Determine the [x, y] coordinate at the center of the cell enclosing the given text.  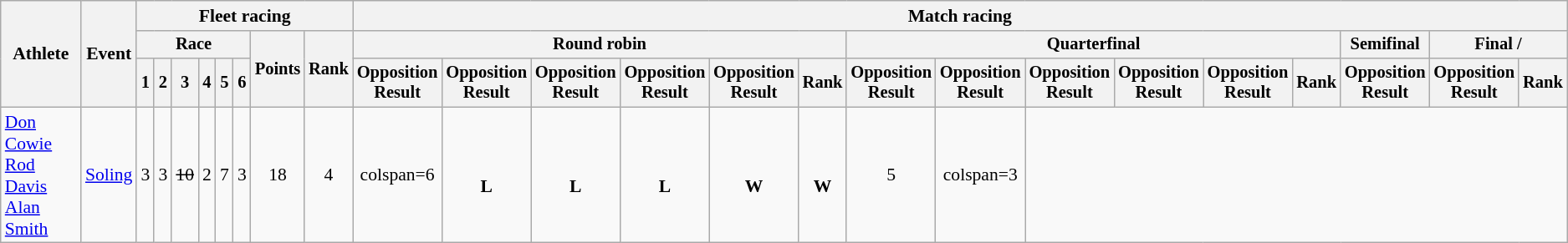
10 [185, 175]
Event [109, 53]
18 [278, 175]
6 [243, 83]
Semifinal [1385, 45]
Points [278, 68]
colspan=3 [980, 175]
Quarterfinal [1094, 45]
colspan=6 [398, 175]
Round robin [600, 45]
1 [146, 83]
7 [224, 175]
Soling [109, 175]
Race [193, 45]
Fleet racing [244, 16]
Match racing [960, 16]
Don CowieRod DavisAlan Smith [41, 175]
Final / [1498, 45]
Athlete [41, 53]
